Identify which cell holds the provided text, then report its [X, Y] central coordinate. 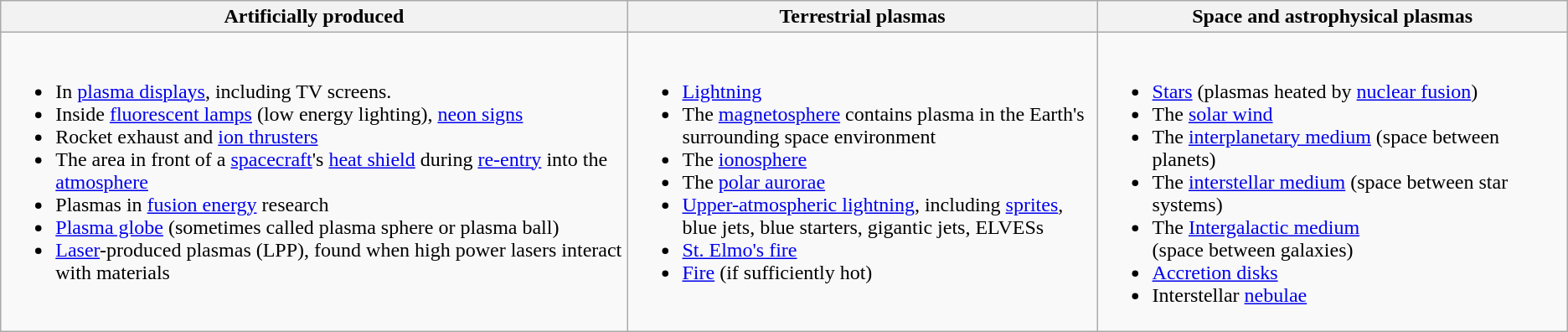
Terrestrial plasmas [863, 17]
Artificially produced [314, 17]
Space and astrophysical plasmas [1332, 17]
